Pinpoint the cell where the given text exists, returning its (x, y) midpoint coordinate. 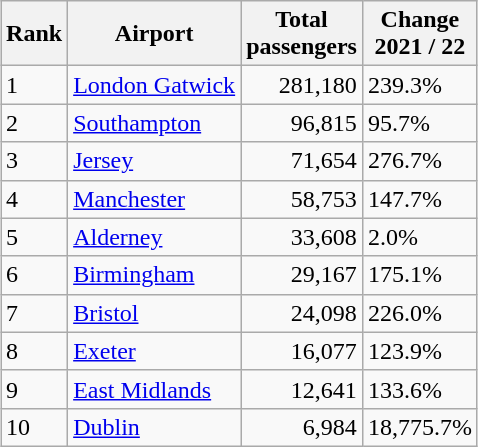
Jersey (154, 161)
71,654 (302, 161)
4 (34, 199)
Birmingham (154, 275)
8 (34, 351)
147.7% (420, 199)
239.3% (420, 85)
Manchester (154, 199)
2 (34, 123)
10 (34, 427)
1 (34, 85)
175.1% (420, 275)
Alderney (154, 237)
9 (34, 389)
Dublin (154, 427)
Airport (154, 34)
16,077 (302, 351)
12,641 (302, 389)
18,775.7% (420, 427)
95.7% (420, 123)
Total passengers (302, 34)
29,167 (302, 275)
5 (34, 237)
3 (34, 161)
123.9% (420, 351)
133.6% (420, 389)
Bristol (154, 313)
24,098 (302, 313)
58,753 (302, 199)
London Gatwick (154, 85)
7 (34, 313)
6 (34, 275)
Rank (34, 34)
96,815 (302, 123)
Change2021 / 22 (420, 34)
2.0% (420, 237)
Southampton (154, 123)
226.0% (420, 313)
276.7% (420, 161)
281,180 (302, 85)
Exeter (154, 351)
East Midlands (154, 389)
6,984 (302, 427)
33,608 (302, 237)
